Extract the (x, y) coordinate from the center of the cell holding the provided text.  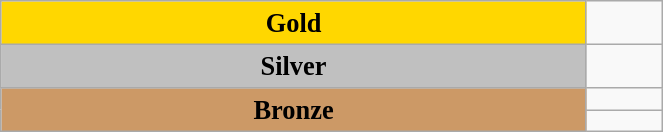
Bronze (294, 109)
Silver (294, 66)
Gold (294, 22)
